Return (X, Y) of the center of cell containing provided text 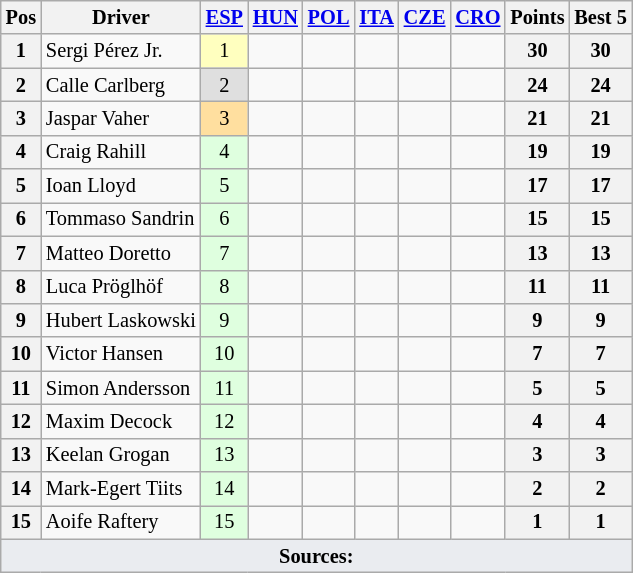
Jaspar Vaher (121, 118)
Pos (21, 17)
HUN (276, 17)
Calle Carlberg (121, 85)
Maxim Decock (121, 421)
Keelan Grogan (121, 455)
Points (537, 17)
Mark-Egert Tiits (121, 489)
Aoife Raftery (121, 522)
Luca Pröglhöf (121, 287)
Hubert Laskowski (121, 320)
POL (329, 17)
ESP (224, 17)
Tommaso Sandrin (121, 219)
Sergi Pérez Jr. (121, 51)
ITA (376, 17)
Ioan Lloyd (121, 186)
Driver (121, 17)
CZE (425, 17)
Matteo Doretto (121, 253)
Simon Andersson (121, 388)
Best 5 (600, 17)
Victor Hansen (121, 354)
CRO (478, 17)
Sources: (316, 556)
Craig Rahill (121, 152)
